Provide the (x, y) coordinate of the cell's center where the given text is located.  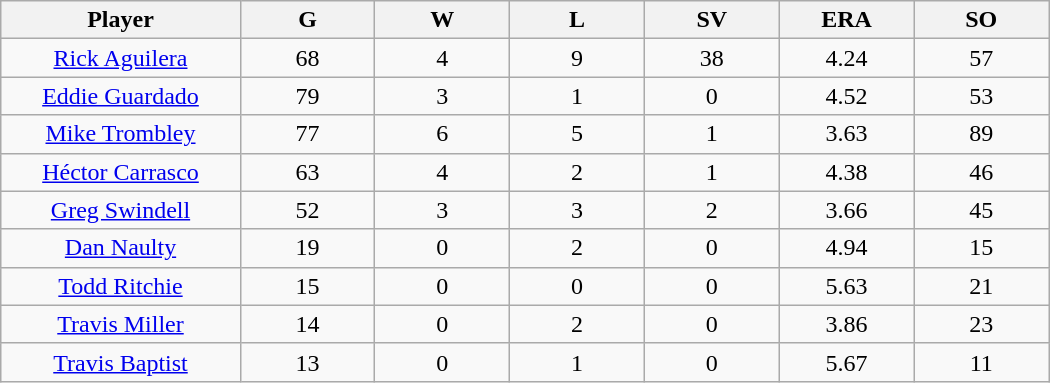
SO (982, 20)
3.86 (846, 324)
4.94 (846, 248)
5.67 (846, 362)
23 (982, 324)
Héctor Carrasco (121, 172)
Player (121, 20)
Mike Trombley (121, 134)
13 (308, 362)
5 (578, 134)
Eddie Guardado (121, 96)
ERA (846, 20)
Todd Ritchie (121, 286)
6 (442, 134)
11 (982, 362)
3.63 (846, 134)
77 (308, 134)
G (308, 20)
W (442, 20)
4.52 (846, 96)
Travis Baptist (121, 362)
45 (982, 210)
46 (982, 172)
4.24 (846, 58)
57 (982, 58)
Dan Naulty (121, 248)
3.66 (846, 210)
52 (308, 210)
Greg Swindell (121, 210)
89 (982, 134)
79 (308, 96)
Travis Miller (121, 324)
14 (308, 324)
Rick Aguilera (121, 58)
4.38 (846, 172)
19 (308, 248)
L (578, 20)
63 (308, 172)
68 (308, 58)
9 (578, 58)
5.63 (846, 286)
SV (712, 20)
38 (712, 58)
53 (982, 96)
21 (982, 286)
